Extract the (x, y) coordinate from the center of the cell holding the provided text.  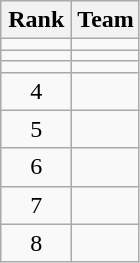
4 (36, 91)
5 (36, 129)
Team (106, 20)
Rank (36, 20)
7 (36, 205)
8 (36, 243)
6 (36, 167)
